From the cell containing the given text, extract its center point as [X, Y] coordinate. 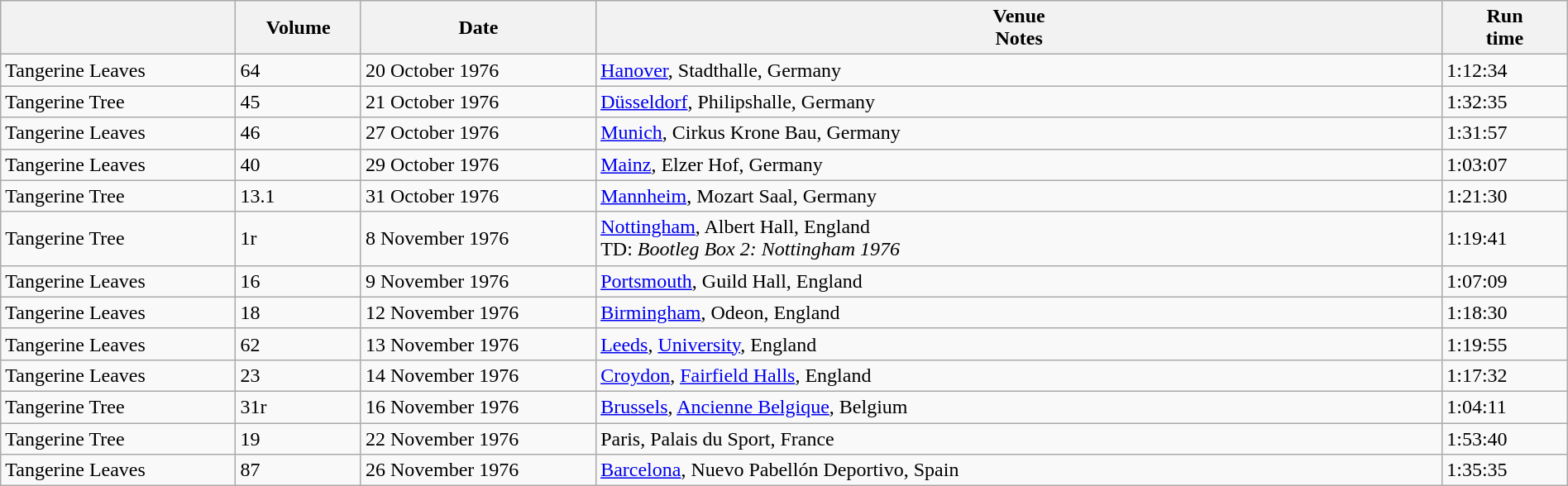
1:03:07 [1505, 164]
1:19:41 [1505, 238]
12 November 1976 [478, 312]
1:31:57 [1505, 133]
29 October 1976 [478, 164]
40 [299, 164]
Volume [299, 28]
1:21:30 [1505, 196]
19 [299, 439]
31 October 1976 [478, 196]
87 [299, 470]
Croydon, Fairfield Halls, England [1019, 375]
20 October 1976 [478, 70]
14 November 1976 [478, 375]
Leeds, University, England [1019, 344]
22 November 1976 [478, 439]
Nottingham, Albert Hall, EnglandTD: Bootleg Box 2: Nottingham 1976 [1019, 238]
1:19:55 [1505, 344]
21 October 1976 [478, 102]
46 [299, 133]
1:07:09 [1505, 281]
8 November 1976 [478, 238]
27 October 1976 [478, 133]
1:35:35 [1505, 470]
1:04:11 [1505, 407]
Portsmouth, Guild Hall, England [1019, 281]
62 [299, 344]
64 [299, 70]
Düsseldorf, Philipshalle, Germany [1019, 102]
13 November 1976 [478, 344]
18 [299, 312]
Mainz, Elzer Hof, Germany [1019, 164]
1:18:30 [1505, 312]
Date [478, 28]
Barcelona, Nuevo Pabellón Deportivo, Spain [1019, 470]
9 November 1976 [478, 281]
26 November 1976 [478, 470]
31r [299, 407]
45 [299, 102]
1:32:35 [1505, 102]
16 [299, 281]
Runtime [1505, 28]
1:53:40 [1505, 439]
Munich, Cirkus Krone Bau, Germany [1019, 133]
1:17:32 [1505, 375]
VenueNotes [1019, 28]
Mannheim, Mozart Saal, Germany [1019, 196]
23 [299, 375]
Hanover, Stadthalle, Germany [1019, 70]
13.1 [299, 196]
Brussels, Ancienne Belgique, Belgium [1019, 407]
16 November 1976 [478, 407]
Birmingham, Odeon, England [1019, 312]
1:12:34 [1505, 70]
Paris, Palais du Sport, France [1019, 439]
1r [299, 238]
